Locate the cell with the specified text and output its (X, Y) center coordinate. 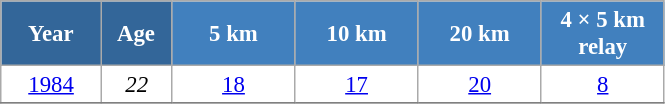
Age (136, 34)
5 km (234, 34)
4 × 5 km relay (602, 34)
10 km (356, 34)
8 (602, 85)
20 km (480, 34)
20 (480, 85)
Year (52, 34)
22 (136, 85)
1984 (52, 85)
17 (356, 85)
18 (234, 85)
